Capture the cell that displays the provided text and extract its [X, Y] central coordinate. 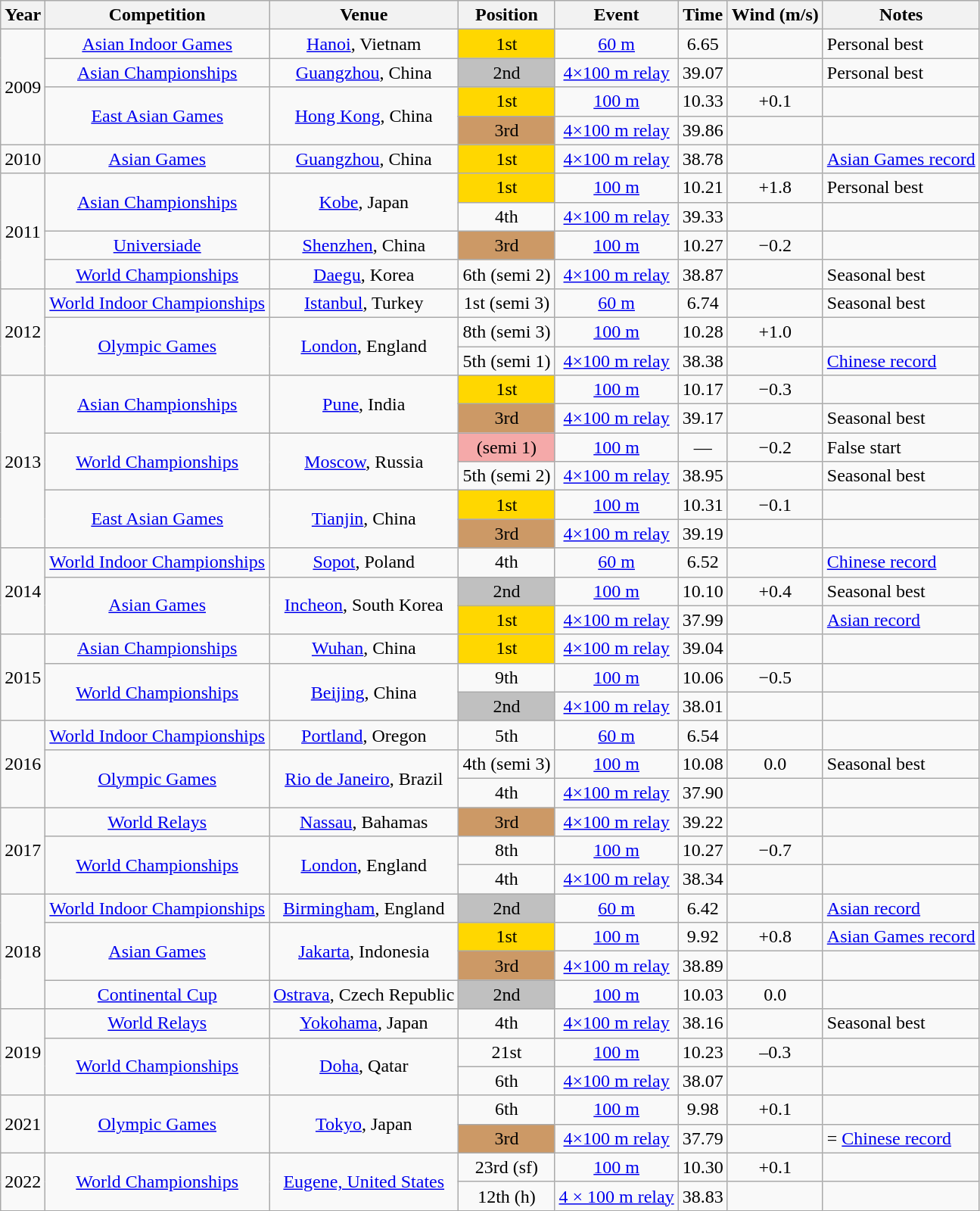
9th [507, 677]
9.92 [702, 937]
Notes [901, 15]
Istanbul, Turkey [364, 303]
10.10 [702, 591]
38.83 [702, 1196]
Hong Kong, China [364, 116]
−0.3 [775, 390]
37.99 [702, 620]
2015 [23, 677]
Beijing, China [364, 692]
2022 [23, 1181]
Birmingham, England [364, 908]
2021 [23, 1124]
39.22 [702, 821]
−0.5 [775, 677]
10.33 [702, 101]
10.06 [702, 677]
2016 [23, 764]
Position [507, 15]
Universiade [157, 245]
37.79 [702, 1138]
+0.8 [775, 937]
2017 [23, 850]
6.74 [702, 303]
–0.3 [775, 1052]
6th (semi 2) [507, 274]
= Chinese record [901, 1138]
10.08 [702, 764]
10.28 [702, 332]
−0.1 [775, 505]
39.86 [702, 130]
39.04 [702, 649]
Hanoi, Vietnam [364, 44]
Tianjin, China [364, 519]
Kobe, Japan [364, 202]
10.21 [702, 188]
2018 [23, 951]
Sopot, Poland [364, 562]
2012 [23, 332]
Daegu, Korea [364, 274]
21st [507, 1052]
Rio de Janeiro, Brazil [364, 778]
39.33 [702, 216]
Wuhan, China [364, 649]
38.01 [702, 706]
8th [507, 851]
12th (h) [507, 1196]
6.54 [702, 735]
+0.4 [775, 591]
Jakarta, Indonesia [364, 951]
Ostrava, Czech Republic [364, 995]
38.16 [702, 1023]
Portland, Oregon [364, 735]
23rd (sf) [507, 1167]
5th [507, 735]
6.65 [702, 44]
Nassau, Bahamas [364, 821]
10.23 [702, 1052]
2014 [23, 591]
10.30 [702, 1167]
Pune, India [364, 404]
Year [23, 15]
38.78 [702, 159]
Asian Indoor Games [157, 44]
(semi 1) [507, 447]
2019 [23, 1052]
10.03 [702, 995]
37.90 [702, 792]
Shenzhen, China [364, 245]
38.87 [702, 274]
5th (semi 2) [507, 476]
4th (semi 3) [507, 764]
9.98 [702, 1110]
Time [702, 15]
5th (semi 1) [507, 361]
6.42 [702, 908]
39.07 [702, 73]
Doha, Qatar [364, 1066]
−0.7 [775, 851]
38.07 [702, 1081]
2010 [23, 159]
Tokyo, Japan [364, 1124]
39.19 [702, 534]
Yokohama, Japan [364, 1023]
+1.8 [775, 188]
6.52 [702, 562]
38.95 [702, 476]
Event [616, 15]
Incheon, South Korea [364, 605]
Wind (m/s) [775, 15]
38.34 [702, 879]
1st (semi 3) [507, 303]
2011 [23, 231]
10.31 [702, 505]
2009 [23, 87]
Continental Cup [157, 995]
39.17 [702, 419]
False start [901, 447]
Venue [364, 15]
2013 [23, 462]
Competition [157, 15]
8th (semi 3) [507, 332]
38.38 [702, 361]
10.17 [702, 390]
38.89 [702, 966]
Eugene, United States [364, 1181]
— [702, 447]
Moscow, Russia [364, 462]
+1.0 [775, 332]
4 × 100 m relay [616, 1196]
